Extract the (X, Y) coordinate from the center of the cell holding the provided text.  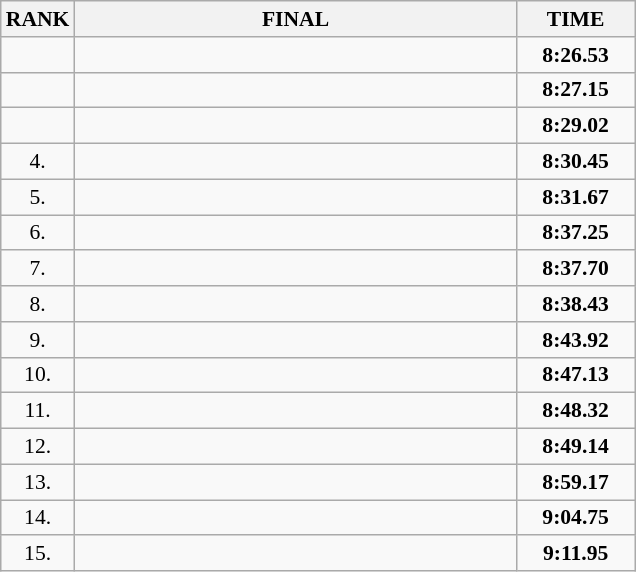
4. (38, 162)
FINAL (295, 19)
8:30.45 (576, 162)
8:59.17 (576, 482)
8:43.92 (576, 340)
8:26.53 (576, 55)
9. (38, 340)
13. (38, 482)
RANK (38, 19)
14. (38, 518)
10. (38, 375)
8:47.13 (576, 375)
15. (38, 554)
12. (38, 447)
5. (38, 197)
9:04.75 (576, 518)
11. (38, 411)
8:29.02 (576, 126)
7. (38, 269)
8:49.14 (576, 447)
8:27.15 (576, 90)
9:11.95 (576, 554)
8:31.67 (576, 197)
8:48.32 (576, 411)
8. (38, 304)
6. (38, 233)
8:37.25 (576, 233)
8:37.70 (576, 269)
8:38.43 (576, 304)
TIME (576, 19)
